Search for the cell housing the specified text and yield its (X, Y) center coordinate. 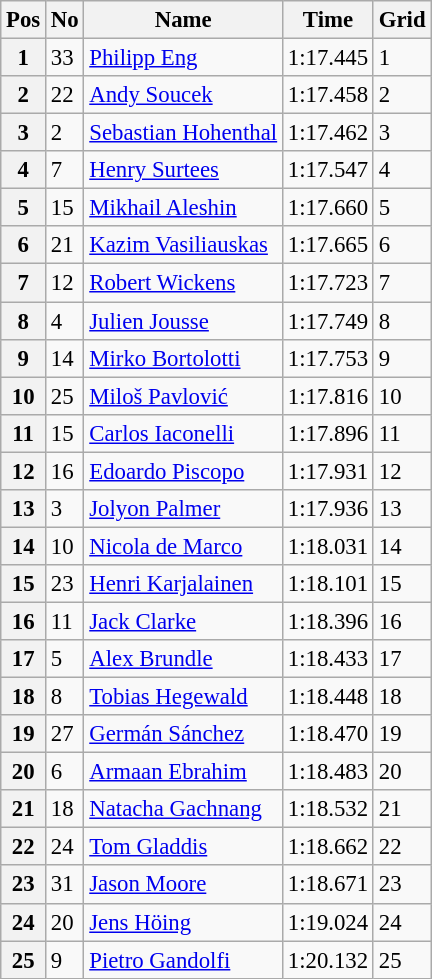
1:19.024 (328, 922)
1:17.723 (328, 283)
1:17.753 (328, 358)
Miloš Pavlović (184, 396)
33 (65, 58)
1:17.816 (328, 396)
No (65, 20)
Mikhail Aleshin (184, 208)
1:18.101 (328, 584)
Time (328, 20)
Name (184, 20)
Tobias Hegewald (184, 697)
Edoardo Piscopo (184, 471)
Natacha Gachnang (184, 809)
1:17.445 (328, 58)
Jens Höing (184, 922)
Henri Karjalainen (184, 584)
1:17.931 (328, 471)
Julien Jousse (184, 321)
1:17.660 (328, 208)
Armaan Ebrahim (184, 772)
Andy Soucek (184, 95)
Germán Sánchez (184, 734)
Sebastian Hohenthal (184, 133)
Kazim Vasiliauskas (184, 245)
1:18.671 (328, 885)
Philipp Eng (184, 58)
1:17.896 (328, 433)
1:18.470 (328, 734)
1:20.132 (328, 960)
1:18.433 (328, 659)
1:18.662 (328, 847)
1:18.483 (328, 772)
27 (65, 734)
1:17.749 (328, 321)
Tom Gladdis (184, 847)
Jack Clarke (184, 621)
Carlos Iaconelli (184, 433)
1:17.936 (328, 509)
Robert Wickens (184, 283)
Pos (24, 20)
Pietro Gandolfi (184, 960)
1:17.462 (328, 133)
1:17.547 (328, 170)
1:18.396 (328, 621)
31 (65, 885)
1:17.458 (328, 95)
1:17.665 (328, 245)
1:18.448 (328, 697)
Alex Brundle (184, 659)
Henry Surtees (184, 170)
Nicola de Marco (184, 546)
1:18.532 (328, 809)
1:18.031 (328, 546)
Grid (402, 20)
Jason Moore (184, 885)
Mirko Bortolotti (184, 358)
Jolyon Palmer (184, 509)
